Determine the [X, Y] coordinate at the center of the cell enclosing the given text.  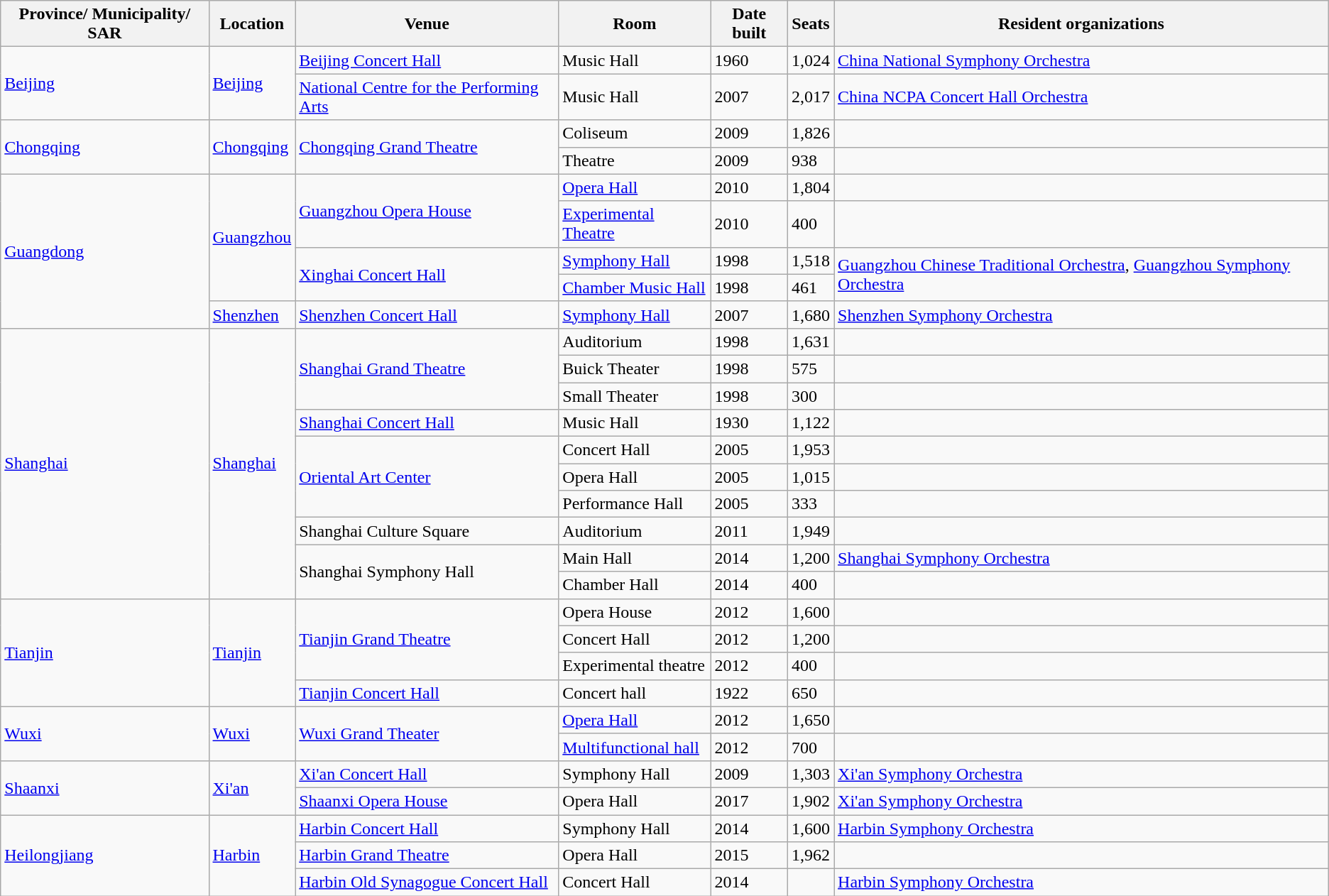
1,804 [811, 187]
Chamber Music Hall [635, 288]
Concert hall [635, 693]
Theatre [635, 160]
1,680 [811, 315]
National Centre for the Performing Arts [427, 97]
Room [635, 24]
Buick Theater [635, 368]
Performance Hall [635, 504]
China National Symphony Orchestra [1082, 60]
300 [811, 395]
Shanghai Symphony Hall [427, 572]
700 [811, 747]
1,015 [811, 477]
Harbin Concert Hall [427, 829]
Location [252, 24]
Harbin [252, 856]
1930 [749, 423]
Wuxi Grand Theater [427, 733]
2015 [749, 856]
2011 [749, 531]
1,122 [811, 423]
Xi'an [252, 787]
1,650 [811, 720]
1,303 [811, 774]
2017 [749, 801]
1,953 [811, 450]
Date built [749, 24]
2,017 [811, 97]
Opera House [635, 612]
Shenzhen Concert Hall [427, 315]
1,024 [811, 60]
Harbin Old Synagogue Concert Hall [427, 883]
Shenzhen [252, 315]
Guangdong [105, 251]
Seats [811, 24]
Tianjin Concert Hall [427, 693]
Oriental Art Center [427, 477]
Xinghai Concert Hall [427, 274]
Shanghai Concert Hall [427, 423]
Shanghai Grand Theatre [427, 368]
Chamber Hall [635, 585]
Chongqing Grand Theatre [427, 147]
Harbin Grand Theatre [427, 856]
Shanghai Symphony Orchestra [1082, 558]
Shenzhen Symphony Orchestra [1082, 315]
Venue [427, 24]
1,949 [811, 531]
650 [811, 693]
1,826 [811, 133]
Experimental Theatre [635, 224]
Guangzhou [252, 237]
Experimental theatre [635, 666]
1922 [749, 693]
1,902 [811, 801]
Tianjin Grand Theatre [427, 639]
Small Theater [635, 395]
575 [811, 368]
333 [811, 504]
Resident organizations [1082, 24]
1,518 [811, 261]
1,631 [811, 342]
Shanghai Culture Square [427, 531]
938 [811, 160]
Guangzhou Chinese Traditional Orchestra, Guangzhou Symphony Orchestra [1082, 274]
Main Hall [635, 558]
Shaanxi Opera House [427, 801]
China NCPA Concert Hall Orchestra [1082, 97]
Guangzhou Opera House [427, 210]
Multifunctional hall [635, 747]
Shaanxi [105, 787]
Heilongjiang [105, 856]
Xi'an Concert Hall [427, 774]
Beijing Concert Hall [427, 60]
1,962 [811, 856]
Province/ Municipality/ SAR [105, 24]
1960 [749, 60]
461 [811, 288]
Coliseum [635, 133]
